Scan for the cell matching the given text and deliver its (x, y) coordinate at center. 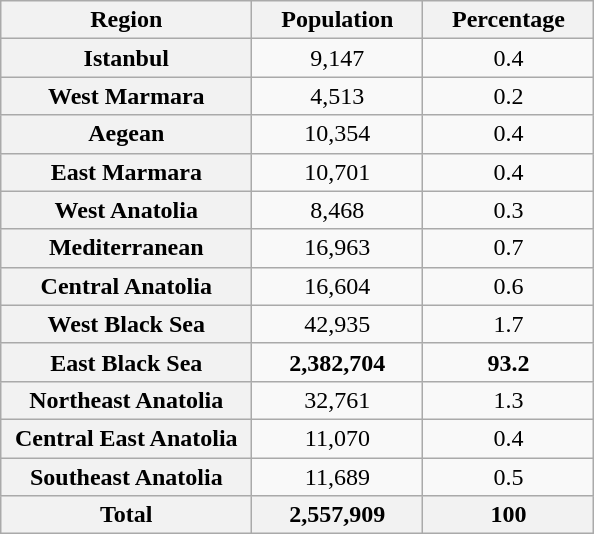
Southeast Anatolia (126, 477)
West Black Sea (126, 324)
West Anatolia (126, 210)
9,147 (338, 58)
Istanbul (126, 58)
East Marmara (126, 172)
Central Anatolia (126, 286)
0.2 (508, 96)
16,963 (338, 248)
16,604 (338, 286)
11,070 (338, 438)
1.3 (508, 400)
11,689 (338, 477)
10,701 (338, 172)
100 (508, 515)
42,935 (338, 324)
Central East Anatolia (126, 438)
2,382,704 (338, 362)
Region (126, 20)
10,354 (338, 134)
4,513 (338, 96)
0.3 (508, 210)
93.2 (508, 362)
0.7 (508, 248)
0.6 (508, 286)
Percentage (508, 20)
East Black Sea (126, 362)
Aegean (126, 134)
0.5 (508, 477)
Mediterranean (126, 248)
8,468 (338, 210)
West Marmara (126, 96)
Northeast Anatolia (126, 400)
Total (126, 515)
2,557,909 (338, 515)
1.7 (508, 324)
32,761 (338, 400)
Population (338, 20)
